For the text-containing cell, return its midpoint in [x, y] coordinate format. 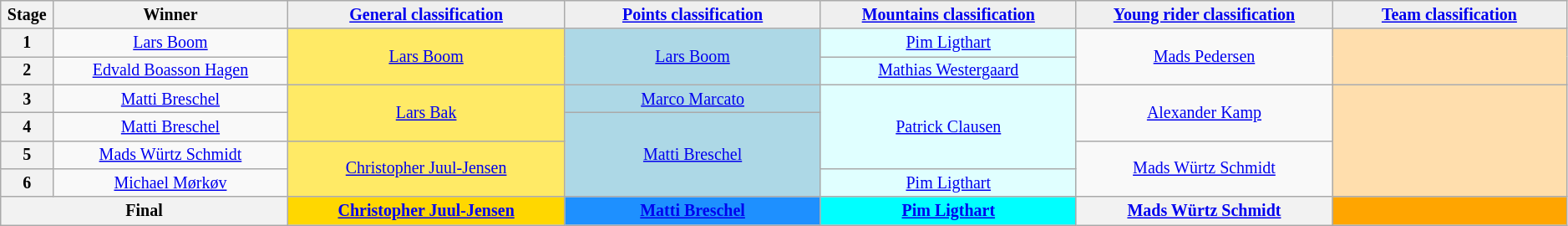
Mads Pedersen [1204, 57]
General classification [426, 15]
Marco Marcato [693, 99]
Patrick Clausen [948, 126]
6 [27, 182]
Stage [27, 15]
Winner [170, 15]
4 [27, 127]
1 [27, 44]
Team classification [1450, 15]
Michael Mørkøv [170, 182]
Alexander Kamp [1204, 112]
Points classification [693, 15]
Young rider classification [1204, 15]
2 [27, 70]
Final [145, 211]
Edvald Boasson Hagen [170, 70]
Mountains classification [948, 15]
Mathias Westergaard [948, 70]
5 [27, 154]
Lars Bak [426, 112]
3 [27, 99]
